Return (X, Y) of the center of cell containing provided text 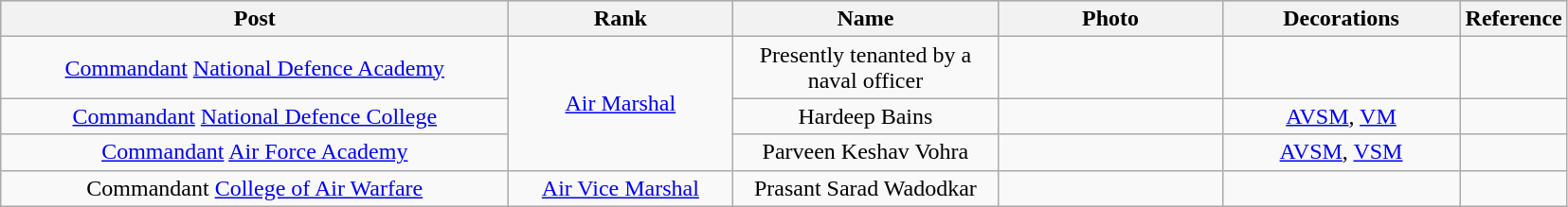
Reference (1514, 19)
AVSM, VSM (1342, 152)
AVSM, VM (1342, 116)
Hardeep Bains (866, 116)
Air Vice Marshal (621, 188)
Commandant National Defence College (255, 116)
Commandant College of Air Warfare (255, 188)
Decorations (1342, 19)
Name (866, 19)
Photo (1110, 19)
Commandant Air Force Academy (255, 152)
Post (255, 19)
Parveen Keshav Vohra (866, 152)
Air Marshal (621, 104)
Prasant Sarad Wadodkar (866, 188)
Rank (621, 19)
Presently tenanted by a naval officer (866, 68)
Commandant National Defence Academy (255, 68)
